Provide the [X, Y] coordinate of the cell's center where the given text is located.  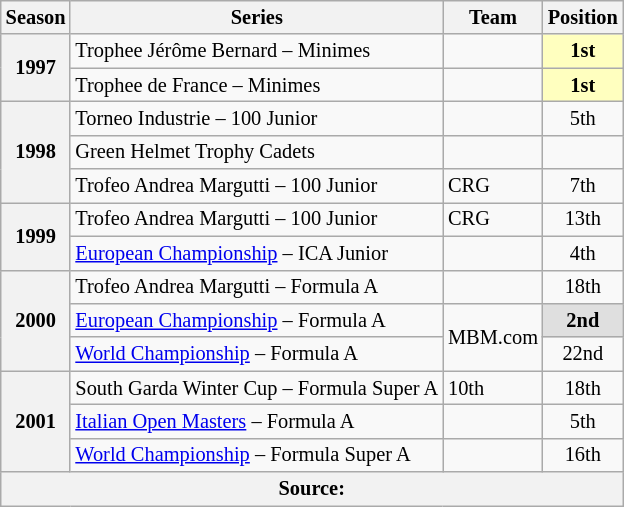
Source: [312, 489]
MBM.com [493, 336]
1998 [36, 152]
13th [583, 219]
European Championship – Formula A [256, 320]
Trofeo Andrea Margutti – Formula A [256, 287]
2000 [36, 320]
Team [493, 17]
Trophee de France – Minimes [256, 85]
16th [583, 455]
Italian Open Masters – Formula A [256, 421]
Torneo Industrie – 100 Junior [256, 118]
European Championship – ICA Junior [256, 253]
World Championship – Formula Super A [256, 455]
10th [493, 388]
Green Helmet Trophy Cadets [256, 152]
World Championship – Formula A [256, 354]
7th [583, 186]
Series [256, 17]
1997 [36, 68]
Trophee Jérôme Bernard – Minimes [256, 51]
Position [583, 17]
22nd [583, 354]
1999 [36, 236]
Season [36, 17]
2001 [36, 422]
4th [583, 253]
2nd [583, 320]
South Garda Winter Cup – Formula Super A [256, 388]
